Determine the (X, Y) coordinate at the center of the cell enclosing the given text.  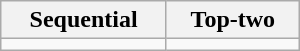
Sequential (84, 20)
Top-two (232, 20)
